Find where the given text appears and provide that cell's center as (X, Y) coordinate. 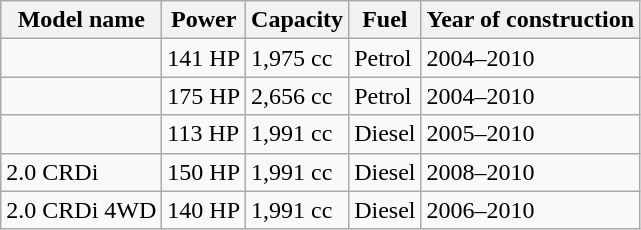
150 HP (204, 172)
Capacity (298, 20)
113 HP (204, 134)
2005–2010 (530, 134)
1,975 cc (298, 58)
Model name (82, 20)
2,656 cc (298, 96)
2.0 CRDi (82, 172)
Fuel (385, 20)
Power (204, 20)
Year of construction (530, 20)
175 HP (204, 96)
140 HP (204, 210)
2006–2010 (530, 210)
141 HP (204, 58)
2008–2010 (530, 172)
2.0 CRDi 4WD (82, 210)
